Pinpoint the cell where the given text exists, returning its (x, y) midpoint coordinate. 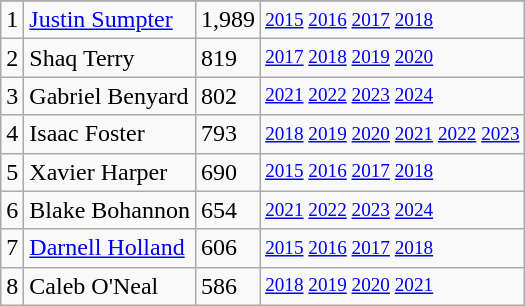
3 (12, 96)
654 (228, 210)
4 (12, 134)
586 (228, 286)
Darnell Holland (110, 248)
1 (12, 20)
Xavier Harper (110, 172)
2018 2019 2020 2021 (393, 286)
2018 2019 2020 2021 2022 2023 (393, 134)
6 (12, 210)
7 (12, 248)
2 (12, 58)
793 (228, 134)
Blake Bohannon (110, 210)
819 (228, 58)
690 (228, 172)
606 (228, 248)
Gabriel Benyard (110, 96)
802 (228, 96)
Shaq Terry (110, 58)
1,989 (228, 20)
5 (12, 172)
8 (12, 286)
Caleb O'Neal (110, 286)
2017 2018 2019 2020 (393, 58)
Isaac Foster (110, 134)
Justin Sumpter (110, 20)
